For the text-containing cell, return its midpoint in [x, y] coordinate format. 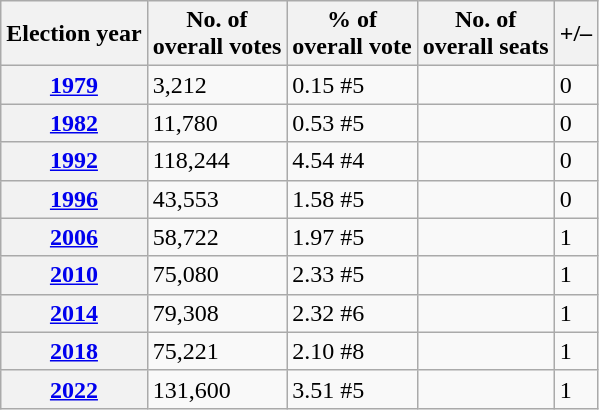
1992 [74, 161]
75,221 [217, 351]
+/– [576, 34]
Election year [74, 34]
4.54 #4 [352, 161]
2.10 #8 [352, 351]
1996 [74, 199]
2006 [74, 237]
2018 [74, 351]
118,244 [217, 161]
2014 [74, 313]
2.33 #5 [352, 275]
1.58 #5 [352, 199]
2022 [74, 389]
% ofoverall vote [352, 34]
43,553 [217, 199]
No. ofoverall seats [486, 34]
131,600 [217, 389]
79,308 [217, 313]
0.15 #5 [352, 85]
1979 [74, 85]
No. ofoverall votes [217, 34]
11,780 [217, 123]
2.32 #6 [352, 313]
58,722 [217, 237]
75,080 [217, 275]
3,212 [217, 85]
2010 [74, 275]
3.51 #5 [352, 389]
1.97 #5 [352, 237]
0.53 #5 [352, 123]
1982 [74, 123]
